Return the [x, y] coordinate for the center point of the cell that contains the specified text.  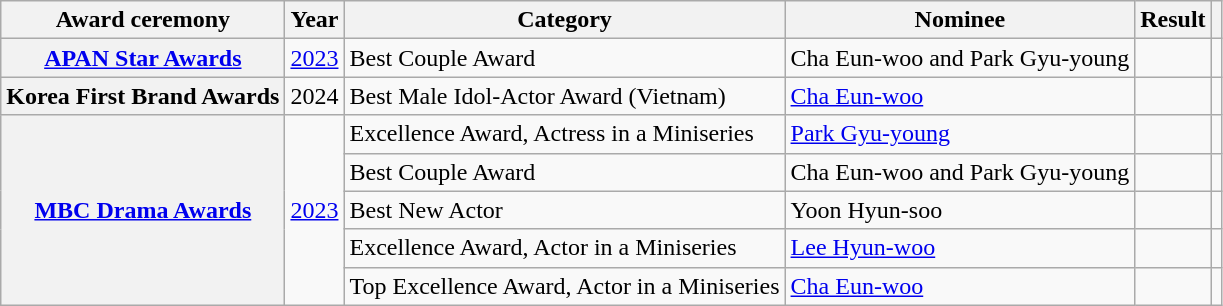
Nominee [960, 20]
Korea First Brand Awards [143, 96]
Yoon Hyun-soo [960, 210]
Park Gyu-young [960, 134]
Excellence Award, Actor in a Miniseries [564, 248]
APAN Star Awards [143, 58]
Lee Hyun-woo [960, 248]
Result [1173, 20]
Category [564, 20]
Year [314, 20]
Best New Actor [564, 210]
Best Male Idol-Actor Award (Vietnam) [564, 96]
Top Excellence Award, Actor in a Miniseries [564, 286]
2024 [314, 96]
Excellence Award, Actress in a Miniseries [564, 134]
Award ceremony [143, 20]
MBC Drama Awards [143, 210]
